Detect which cell encompasses the target text, then output its [X, Y] center coordinate. 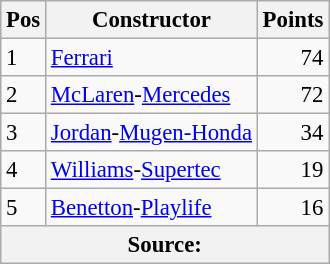
Constructor [152, 20]
72 [292, 95]
2 [24, 95]
Williams-Supertec [152, 170]
34 [292, 133]
3 [24, 133]
74 [292, 58]
McLaren-Mercedes [152, 95]
Benetton-Playlife [152, 208]
Pos [24, 20]
Jordan-Mugen-Honda [152, 133]
4 [24, 170]
Ferrari [152, 58]
19 [292, 170]
Source: [165, 245]
5 [24, 208]
Points [292, 20]
16 [292, 208]
1 [24, 58]
